Identify which cell holds the provided text, then report its (x, y) central coordinate. 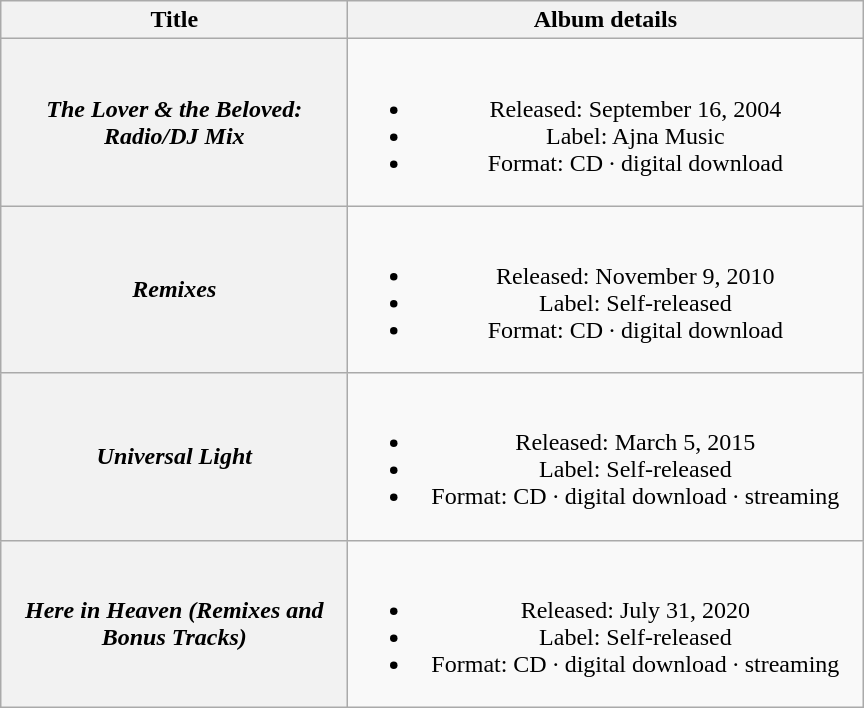
Here in Heaven (Remixes and Bonus Tracks) (174, 624)
Universal Light (174, 456)
Released: July 31, 2020Label: Self-releasedFormat: CD · digital download · streaming (606, 624)
Released: March 5, 2015Label: Self-releasedFormat: CD · digital download · streaming (606, 456)
Released: November 9, 2010Label: Self-releasedFormat: CD · digital download (606, 290)
Remixes (174, 290)
Title (174, 20)
The Lover & the Beloved: Radio/DJ Mix (174, 122)
Released: September 16, 2004Label: Ajna MusicFormat: CD · digital download (606, 122)
Album details (606, 20)
